Capture the cell that displays the provided text and extract its [x, y] central coordinate. 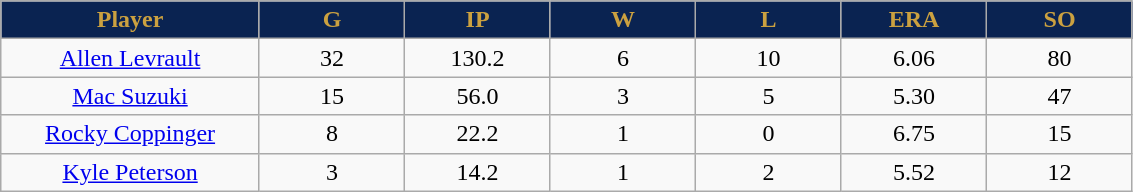
2 [768, 172]
80 [1060, 58]
W [622, 20]
8 [332, 134]
130.2 [478, 58]
56.0 [478, 96]
32 [332, 58]
Kyle Peterson [130, 172]
5 [768, 96]
IP [478, 20]
ERA [914, 20]
SO [1060, 20]
14.2 [478, 172]
47 [1060, 96]
L [768, 20]
6 [622, 58]
10 [768, 58]
G [332, 20]
12 [1060, 172]
5.30 [914, 96]
6.06 [914, 58]
Mac Suzuki [130, 96]
0 [768, 134]
Allen Levrault [130, 58]
5.52 [914, 172]
Rocky Coppinger [130, 134]
22.2 [478, 134]
6.75 [914, 134]
Player [130, 20]
